Detect which cell encompasses the target text, then output its [x, y] center coordinate. 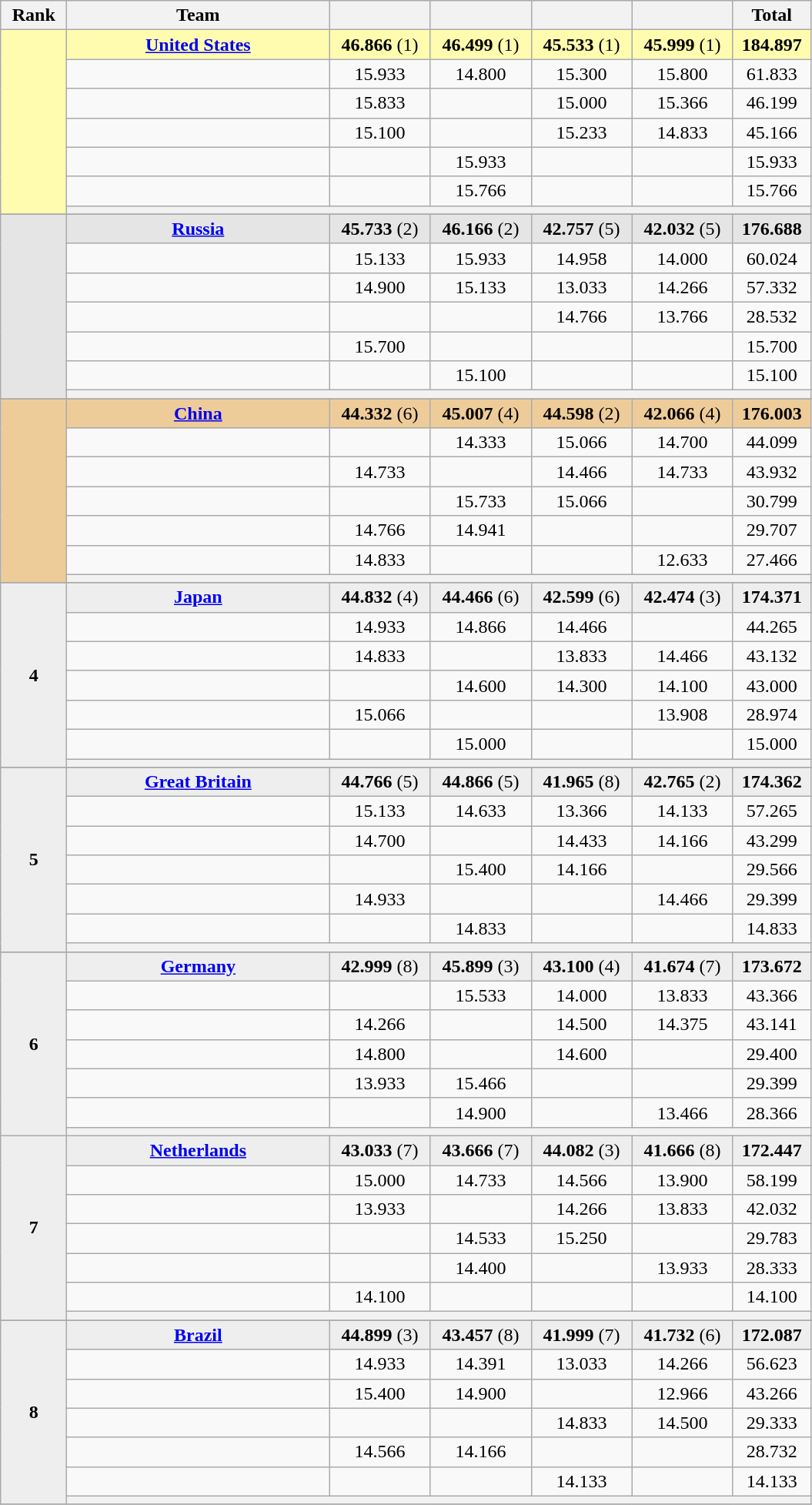
42.765 (2) [682, 782]
45.166 [771, 132]
United States [199, 45]
44.598 (2) [582, 413]
28.732 [771, 1452]
29.783 [771, 1239]
46.199 [771, 103]
41.999 (7) [582, 1335]
13.900 [682, 1180]
China [199, 413]
13.466 [682, 1112]
13.908 [682, 714]
28.366 [771, 1112]
45.899 (3) [480, 966]
14.400 [480, 1268]
Great Britain [199, 782]
46.866 (1) [380, 45]
44.099 [771, 443]
Germany [199, 966]
57.332 [771, 287]
29.400 [771, 1054]
29.566 [771, 870]
42.032 [771, 1209]
14.958 [582, 258]
44.466 (6) [480, 597]
43.000 [771, 685]
41.674 (7) [682, 966]
42.032 (5) [682, 229]
42.757 (5) [582, 229]
Russia [199, 229]
44.866 (5) [480, 782]
15.366 [682, 103]
174.362 [771, 782]
41.732 (6) [682, 1335]
14.375 [682, 1025]
5 [34, 859]
14.433 [582, 841]
173.672 [771, 966]
15.466 [480, 1083]
43.266 [771, 1393]
61.833 [771, 74]
172.447 [771, 1150]
14.866 [480, 627]
Brazil [199, 1335]
Total [771, 15]
45.007 (4) [480, 413]
14.333 [480, 443]
13.366 [582, 811]
15.733 [480, 501]
45.999 (1) [682, 45]
44.899 (3) [380, 1335]
15.300 [582, 74]
15.533 [480, 995]
27.466 [771, 560]
42.599 (6) [582, 597]
15.800 [682, 74]
7 [34, 1227]
44.265 [771, 627]
14.633 [480, 811]
41.965 (8) [582, 782]
6 [34, 1044]
28.974 [771, 714]
Team [199, 15]
29.333 [771, 1423]
184.897 [771, 45]
58.199 [771, 1180]
Netherlands [199, 1150]
41.666 (8) [682, 1150]
14.300 [582, 685]
12.966 [682, 1393]
43.666 (7) [480, 1150]
28.333 [771, 1268]
45.533 (1) [582, 45]
176.003 [771, 413]
43.141 [771, 1025]
13.766 [682, 316]
4 [34, 674]
46.166 (2) [480, 229]
44.832 (4) [380, 597]
43.299 [771, 841]
56.623 [771, 1364]
28.532 [771, 316]
43.033 (7) [380, 1150]
15.233 [582, 132]
44.332 (6) [380, 413]
43.366 [771, 995]
8 [34, 1412]
43.932 [771, 472]
14.533 [480, 1239]
44.082 (3) [582, 1150]
43.132 [771, 656]
57.265 [771, 811]
44.766 (5) [380, 782]
29.707 [771, 530]
Japan [199, 597]
42.999 (8) [380, 966]
Rank [34, 15]
14.391 [480, 1364]
14.941 [480, 530]
12.633 [682, 560]
174.371 [771, 597]
42.474 (3) [682, 597]
15.250 [582, 1239]
60.024 [771, 258]
46.499 (1) [480, 45]
45.733 (2) [380, 229]
43.457 (8) [480, 1335]
15.833 [380, 103]
43.100 (4) [582, 966]
172.087 [771, 1335]
42.066 (4) [682, 413]
176.688 [771, 229]
30.799 [771, 501]
